Search for the cell housing the specified text and yield its [x, y] center coordinate. 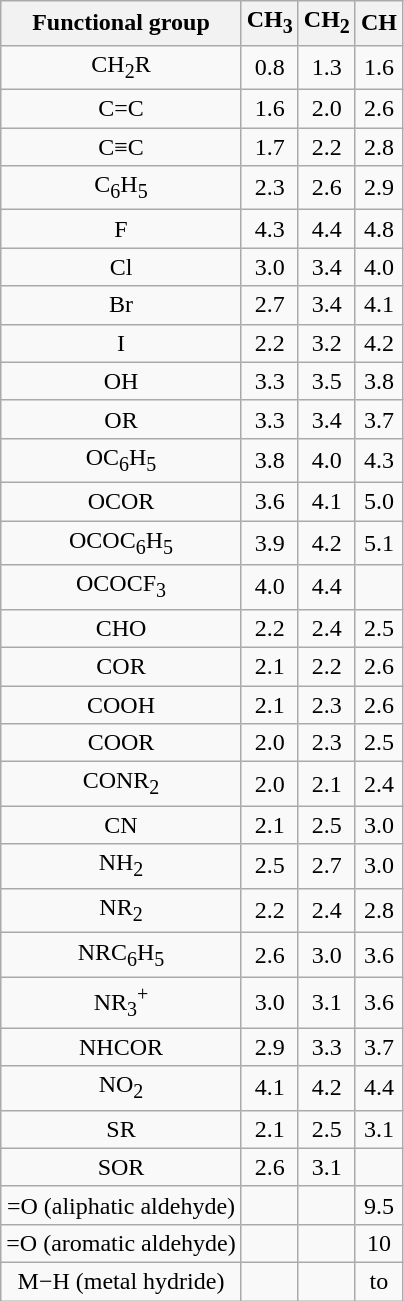
OH [121, 381]
SOR [121, 1167]
OC6H5 [121, 460]
4.8 [378, 229]
0.8 [270, 67]
CN [121, 825]
COR [121, 666]
I [121, 343]
C6H5 [121, 188]
3.9 [270, 543]
9.5 [378, 1205]
CONR2 [121, 784]
CH3 [270, 23]
3.2 [326, 343]
CH [378, 23]
Br [121, 305]
C=C [121, 108]
NO2 [121, 1088]
M−H (metal hydride) [121, 1282]
CH2R [121, 67]
COOH [121, 705]
OR [121, 419]
to [378, 1282]
NHCOR [121, 1047]
NR3+ [121, 1002]
=O (aromatic aldehyde) [121, 1243]
Functional group [121, 23]
OCOR [121, 502]
3.5 [326, 381]
10 [378, 1243]
5.1 [378, 543]
=O (aliphatic aldehyde) [121, 1205]
C≡C [121, 147]
CHO [121, 628]
OCOC6H5 [121, 543]
COOR [121, 743]
NRC6H5 [121, 955]
F [121, 229]
Cl [121, 267]
1.7 [270, 147]
CH2 [326, 23]
1.3 [326, 67]
NR2 [121, 910]
OCOCF3 [121, 587]
SR [121, 1129]
5.0 [378, 502]
NH2 [121, 866]
